Detect which cell encompasses the target text, then output its (x, y) center coordinate. 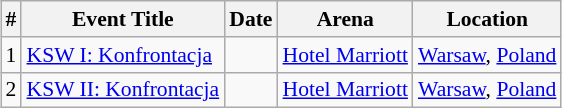
Location (487, 19)
2 (12, 90)
KSW I: Konfrontacja (122, 55)
KSW II: Konfrontacja (122, 90)
1 (12, 55)
Date (250, 19)
Event Title (122, 19)
# (12, 19)
Arena (346, 19)
